Locate the cell with the specified text and output its [x, y] center coordinate. 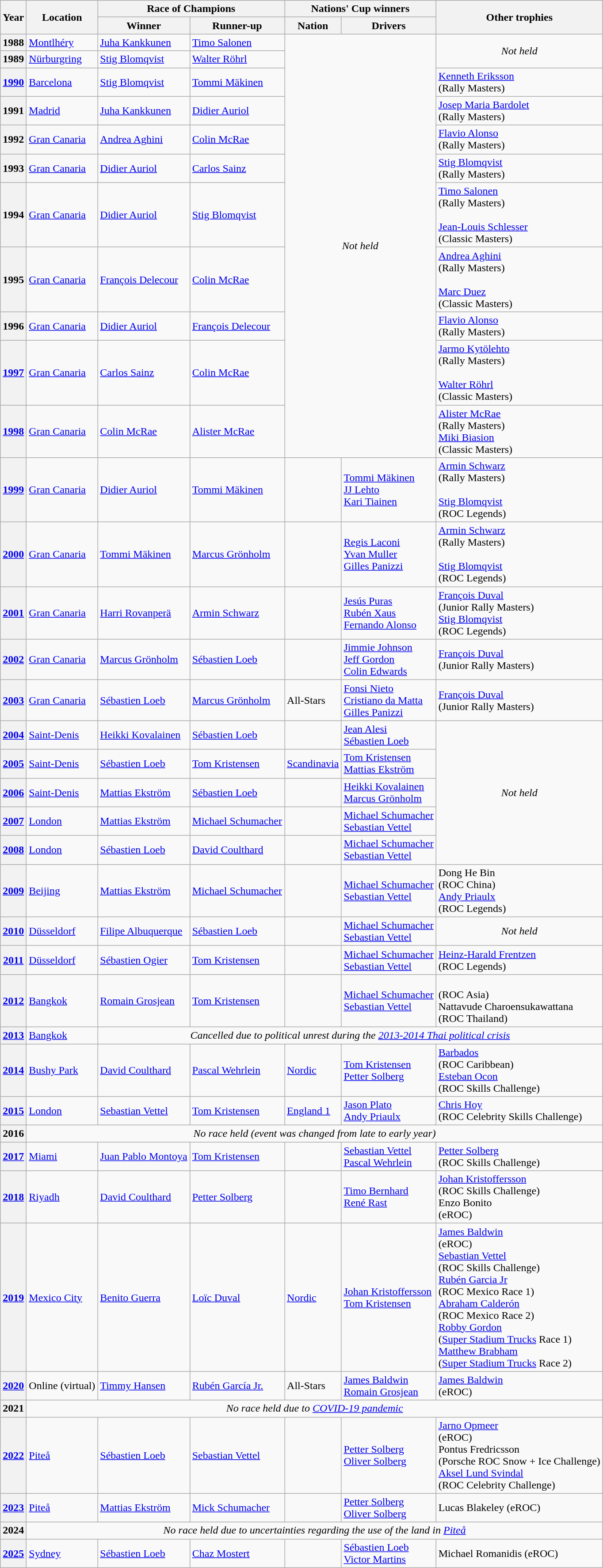
Drivers [389, 26]
Miami [62, 1157]
2014 [13, 1070]
Stig Blomqvist(Rally Masters) [519, 168]
1997 [13, 372]
1988 [13, 42]
Sebastian VettelPascal Wehrlein [389, 1157]
Online (virtual) [62, 1386]
2006 [13, 793]
Jason PlatoAndy Priaulx [389, 1111]
Johan Kristoffersson(ROC Skills Challenge) Enzo Bonito(eROC) [519, 1197]
1993 [13, 168]
England 1 [313, 1111]
Filipe Albuquerque [144, 931]
Michael Romanidis (eROC) [519, 1553]
Race of Champions [191, 9]
Winner [144, 26]
Regis LaconiYvan MullerGilles Panizzi [389, 554]
Johan KristofferssonTom Kristensen [389, 1297]
Andrea Aghini(Rally Masters) Marc Duez(Classic Masters) [519, 279]
2003 [13, 700]
Chaz Mostert [237, 1553]
Walter Röhrl [237, 59]
Loïc Duval [237, 1297]
Benito Guerra [144, 1297]
Location [62, 17]
Beijing [62, 891]
Romain Grosjean [144, 1000]
2024 [13, 1530]
Harri Rovanperä [144, 613]
2022 [13, 1455]
2013 [13, 1035]
Jimmie JohnsonJeff GordonColin Edwards [389, 660]
2010 [13, 931]
2019 [13, 1297]
Cancelled due to political unrest during the 2013-2014 Thai political crisis [350, 1035]
Lucas Blakeley (eROC) [519, 1507]
Jarmo Kytölehto(Rally Masters) Walter Röhrl(Classic Masters) [519, 372]
Juan Pablo Montoya [144, 1157]
Alister McRae [237, 431]
Scandinavia [313, 763]
Kenneth Eriksson(Rally Masters) [519, 82]
2009 [13, 891]
Tommi MäkinenJJ LehtoKari Tiainen [389, 490]
No race held due to uncertainties regarding the use of the land in Piteå [315, 1530]
1990 [13, 82]
No race held due to COVID-19 pandemic [315, 1409]
Mexico City [62, 1297]
Andrea Aghini [144, 140]
Montlhéry [62, 42]
Armin Schwarz(Rally Masters) Stig Blomqvist(ROC Legends) [519, 554]
No race held (event was changed from late to early year) [315, 1134]
Barbados(ROC Caribbean) Esteban Ocon(ROC Skills Challenge) [519, 1070]
Timo Salonen(Rally Masters) Jean-Louis Schlesser(Classic Masters) [519, 215]
1999 [13, 490]
Sydney [62, 1553]
Barcelona [62, 82]
Tom KristensenMattias Ekström [389, 763]
1996 [13, 326]
2008 [13, 850]
1992 [13, 140]
2017 [13, 1157]
Runner-up [237, 26]
Armin Schwarz(Rally Masters) Stig Blomqvist (ROC Legends) [519, 490]
Other trophies [519, 17]
Petter Solberg(ROC Skills Challenge) [519, 1157]
Chris Hoy(ROC Celebrity Skills Challenge) [519, 1111]
Jarno Opmeer(eROC) Pontus Fredricsson(Porsche ROC Snow + Ice Challenge) Aksel Lund Svindal(ROC Celebrity Challenge) [519, 1455]
Pascal Wehrlein [237, 1070]
2002 [13, 660]
Madrid [62, 110]
Nation [313, 26]
Josep Maria Bardolet(Rally Masters) [519, 110]
Year [13, 17]
Fonsi NietoCristiano da MattaGilles Panizzi [389, 700]
Nürburgring [62, 59]
2018 [13, 1197]
Heikki Kovalainen [144, 735]
Jesús PurasRubén XausFernando Alonso [389, 613]
Heinz-Harald Frentzen (ROC Legends) [519, 960]
Timo Salonen [237, 42]
2015 [13, 1111]
2012 [13, 1000]
1998 [13, 431]
Timo BernhardRené Rast [389, 1197]
1991 [13, 110]
(ROC Asia) Nattavude Charoensukawattana(ROC Thailand) [519, 1000]
2007 [13, 821]
2021 [13, 1409]
Mick Schumacher [237, 1507]
2020 [13, 1386]
Nations' Cup winners [361, 9]
Bushy Park [62, 1070]
Armin Schwarz [237, 613]
Riyadh [62, 1197]
1989 [13, 59]
Sébastien LoebVictor Martins [389, 1553]
2025 [13, 1553]
2001 [13, 613]
Sébastien Ogier [144, 960]
1995 [13, 279]
Rubén García Jr. [237, 1386]
1994 [13, 215]
2005 [13, 763]
James BaldwinRomain Grosjean [389, 1386]
2004 [13, 735]
Dong He Bin (ROC China) Andy Priaulx (ROC Legends) [519, 891]
James Baldwin(eROC) [519, 1386]
Timmy Hansen [144, 1386]
2011 [13, 960]
Heikki KovalainenMarcus Grönholm [389, 793]
2023 [13, 1507]
Tom KristensenPetter Solberg [389, 1070]
2016 [13, 1134]
François Duval (Junior Rally Masters) Stig Blomqvist (ROC Legends) [519, 613]
Jean AlesiSébastien Loeb [389, 735]
Alister McRae(Rally Masters) Miki Biasion(Classic Masters) [519, 431]
Petter Solberg [237, 1197]
2000 [13, 554]
